Search for the cell housing the specified text and yield its [x, y] center coordinate. 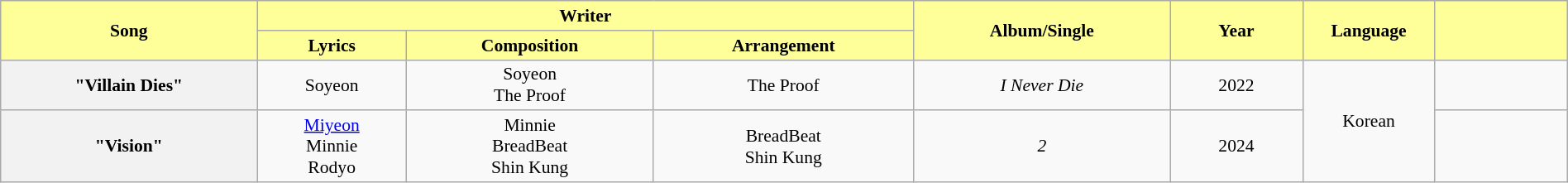
2024 [1236, 146]
2022 [1236, 84]
Song [129, 30]
Language [1369, 30]
Korean [1369, 121]
"Vision" [129, 146]
Lyrics [332, 45]
Arrangement [784, 45]
Writer [586, 16]
MinnieBreadBeatShin Kung [529, 146]
MiyeonMinnieRodyo [332, 146]
"Villain Dies" [129, 84]
Composition [529, 45]
I Never Die [1042, 84]
Year [1236, 30]
The Proof [784, 84]
BreadBeatShin Kung [784, 146]
SoyeonThe Proof [529, 84]
Soyeon [332, 84]
2 [1042, 146]
Album/Single [1042, 30]
